Capture the cell that displays the provided text and extract its [x, y] central coordinate. 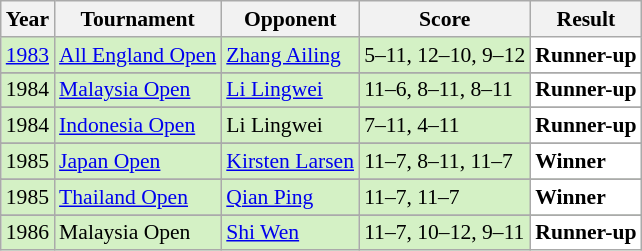
Qian Ping [290, 197]
Kirsten Larsen [290, 162]
7–11, 4–11 [444, 126]
11–7, 11–7 [444, 197]
Shi Wen [290, 233]
11–6, 8–11, 8–11 [444, 90]
1986 [28, 233]
11–7, 8–11, 11–7 [444, 162]
1983 [28, 55]
Result [586, 19]
Tournament [138, 19]
Thailand Open [138, 197]
Japan Open [138, 162]
5–11, 12–10, 9–12 [444, 55]
Opponent [290, 19]
All England Open [138, 55]
11–7, 10–12, 9–11 [444, 233]
Zhang Ailing [290, 55]
Indonesia Open [138, 126]
Score [444, 19]
Year [28, 19]
